Locate the cell with the specified text and output its (x, y) center coordinate. 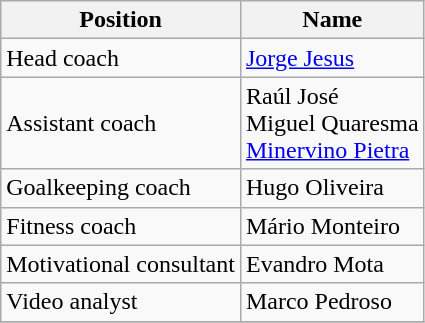
Video analyst (121, 302)
Marco Pedroso (332, 302)
Assistant coach (121, 123)
Mário Monteiro (332, 226)
Hugo Oliveira (332, 188)
Position (121, 20)
Raúl JoséMiguel QuaresmaMinervino Pietra (332, 123)
Fitness coach (121, 226)
Motivational consultant (121, 264)
Jorge Jesus (332, 58)
Evandro Mota (332, 264)
Name (332, 20)
Goalkeeping coach (121, 188)
Head coach (121, 58)
